For the text-containing cell, return its midpoint in [x, y] coordinate format. 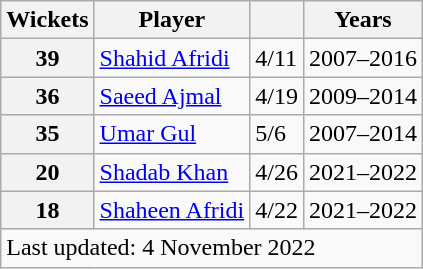
Last updated: 4 November 2022 [212, 248]
Years [362, 20]
4/11 [277, 58]
Shahid Afridi [172, 58]
4/22 [277, 210]
2007–2014 [362, 134]
2007–2016 [362, 58]
5/6 [277, 134]
Wickets [48, 20]
4/26 [277, 172]
Player [172, 20]
18 [48, 210]
39 [48, 58]
35 [48, 134]
4/19 [277, 96]
20 [48, 172]
2009–2014 [362, 96]
Saeed Ajmal [172, 96]
36 [48, 96]
Umar Gul [172, 134]
Shaheen Afridi [172, 210]
Shadab Khan [172, 172]
